Return the [X, Y] coordinate for the center point of the cell that contains the specified text.  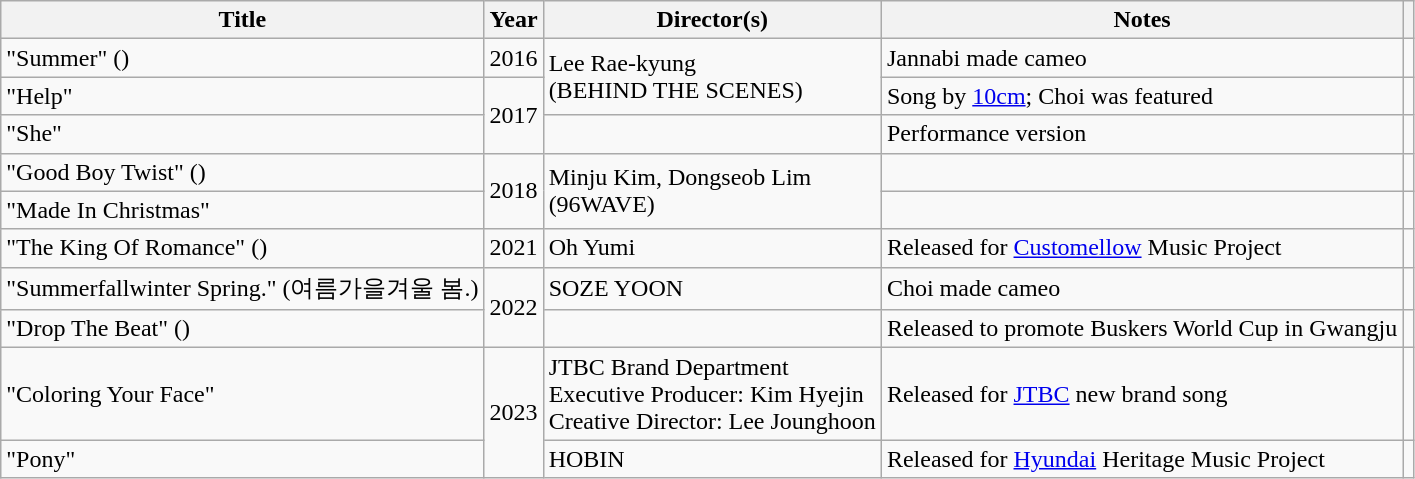
Minju Kim, Dongseob Lim (96WAVE) [712, 191]
SOZE YOON [712, 288]
Title [242, 20]
Released for Customellow Music Project [1142, 248]
Released for JTBC new brand song [1142, 394]
2017 [514, 115]
2022 [514, 308]
"Good Boy Twist" () [242, 172]
"Summerfallwinter Spring." (여름가을겨울 봄.) [242, 288]
HOBIN [712, 459]
"Made In Christmas" [242, 210]
Oh Yumi [712, 248]
Released for Hyundai Heritage Music Project [1142, 459]
"Summer" () [242, 58]
Song by 10cm; Choi was featured [1142, 96]
Jannabi made cameo [1142, 58]
2023 [514, 413]
Notes [1142, 20]
Director(s) [712, 20]
"Coloring Your Face" [242, 394]
"The King Of Romance" () [242, 248]
"Help" [242, 96]
Year [514, 20]
2018 [514, 191]
2021 [514, 248]
"Pony" [242, 459]
Released to promote Buskers World Cup in Gwangju [1142, 329]
"Drop The Beat" () [242, 329]
Performance version [1142, 134]
JTBC Brand DepartmentExecutive Producer: Kim Hyejin Creative Director: Lee Jounghoon [712, 394]
Choi made cameo [1142, 288]
"She" [242, 134]
Lee Rae-kyung (BEHIND THE SCENES) [712, 77]
2016 [514, 58]
